Pinpoint the cell where the given text exists, returning its [x, y] midpoint coordinate. 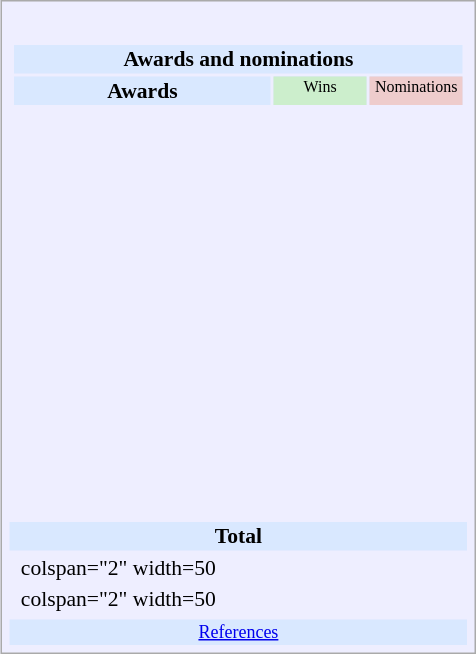
Awards and nominations Awards Wins Nominations [239, 267]
Nominations [416, 90]
Wins [320, 90]
Total [239, 536]
References [239, 632]
Awards [142, 90]
Awards and nominations [238, 59]
